Return [x, y] of the center of cell containing provided text 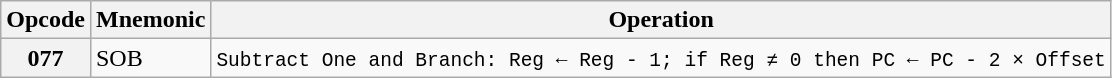
077 [46, 58]
Subtract One and Branch: Reg ← Reg - 1; if Reg ≠ 0 then PC ← PC - 2 × Offset [661, 58]
Opcode [46, 20]
SOB [150, 58]
Mnemonic [150, 20]
Operation [661, 20]
